From the cell containing the given text, extract its center point as (x, y) coordinate. 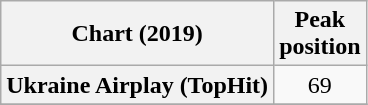
Chart (2019) (138, 34)
69 (320, 85)
Peakposition (320, 34)
Ukraine Airplay (TopHit) (138, 85)
